Pinpoint the cell where the given text exists, returning its (x, y) midpoint coordinate. 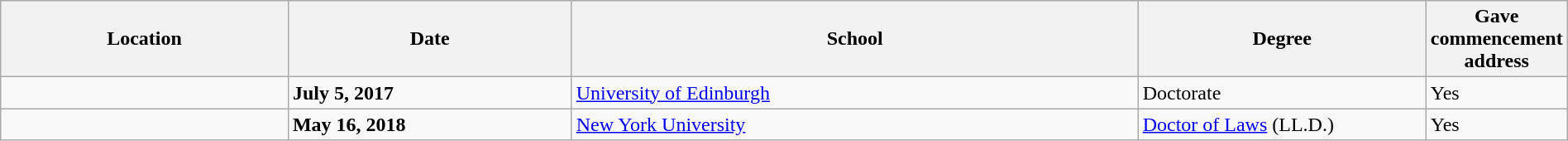
Doctor of Laws (LL.D.) (1282, 124)
Location (145, 39)
July 5, 2017 (430, 93)
University of Edinburgh (855, 93)
May 16, 2018 (430, 124)
Date (430, 39)
Degree (1282, 39)
Doctorate (1282, 93)
Gave commencement address (1497, 39)
School (855, 39)
New York University (855, 124)
